Find where the given text appears and provide that cell's center as (X, Y) coordinate. 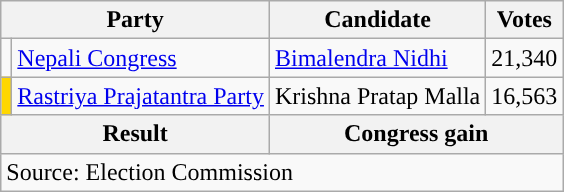
16,563 (524, 96)
Candidate (377, 20)
Nepali Congress (141, 58)
Rastriya Prajatantra Party (141, 96)
Party (136, 20)
Source: Election Commission (282, 172)
Krishna Pratap Malla (377, 96)
Result (136, 134)
21,340 (524, 58)
Bimalendra Nidhi (377, 58)
Congress gain (416, 134)
Votes (524, 20)
